Output the [x, y] coordinate of the center of the cell containing the given text.  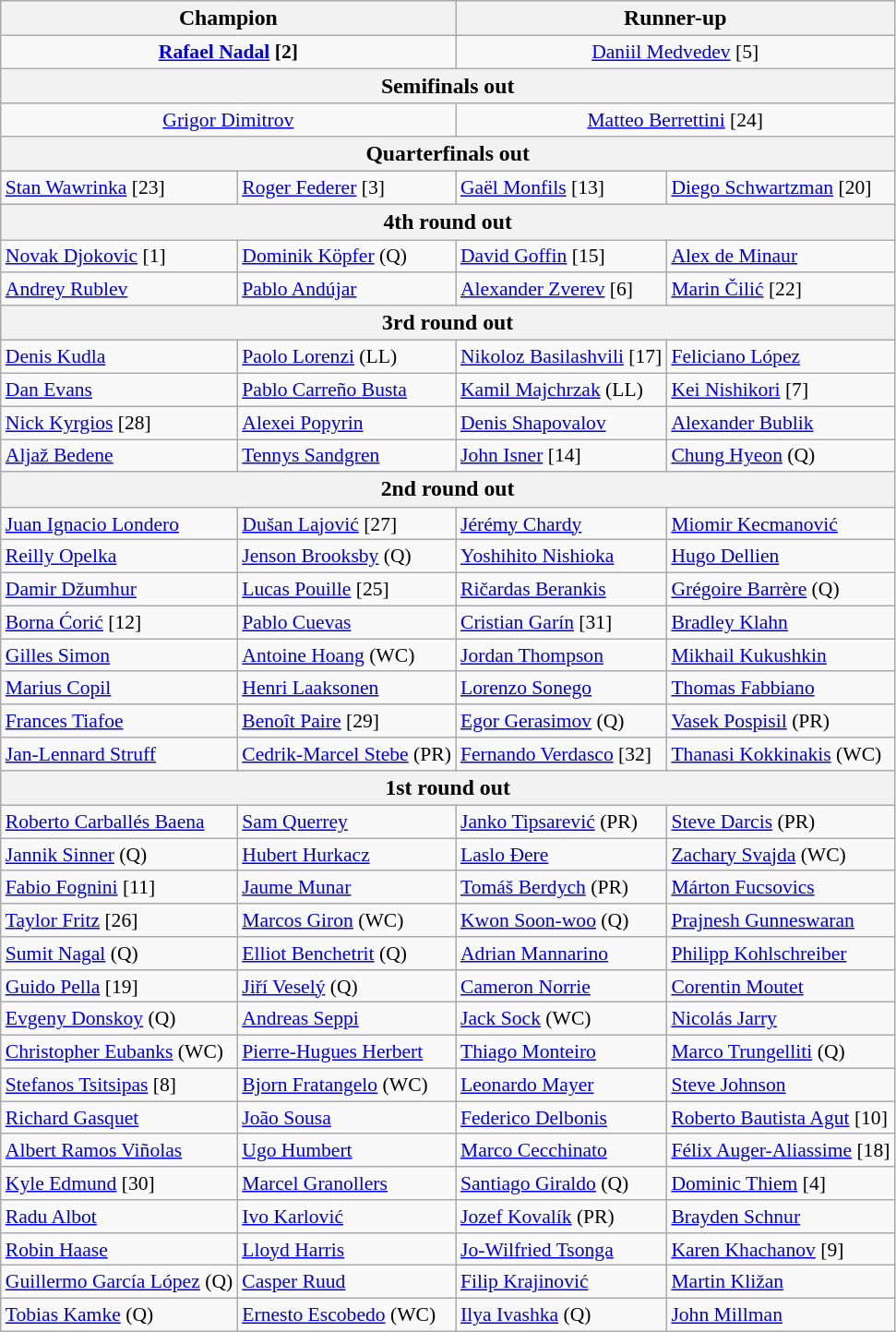
João Sousa [347, 1118]
Reilly Opelka [119, 557]
Lucas Pouille [25] [347, 590]
Dan Evans [119, 390]
Cameron Norrie [561, 987]
Jérémy Chardy [561, 524]
Dušan Lajović [27] [347, 524]
Federico Delbonis [561, 1118]
Ugo Humbert [347, 1151]
Marin Čilić [22] [781, 290]
Kei Nishikori [7] [781, 390]
Stan Wawrinka [23] [119, 188]
Albert Ramos Viñolas [119, 1151]
Pablo Cuevas [347, 622]
Márton Fucsovics [781, 888]
Marcos Giron (WC) [347, 920]
Andrey Rublev [119, 290]
Thanasi Kokkinakis (WC) [781, 754]
Jannik Sinner (Q) [119, 855]
Taylor Fritz [26] [119, 920]
Alexei Popyrin [347, 423]
Tobias Kamke (Q) [119, 1315]
Roberto Bautista Agut [10] [781, 1118]
Marcel Granollers [347, 1183]
Feliciano López [781, 357]
Brayden Schnur [781, 1217]
Evgeny Donskoy (Q) [119, 1019]
Benoît Paire [29] [347, 721]
Jaume Munar [347, 888]
Damir Džumhur [119, 590]
2nd round out [448, 490]
Ernesto Escobedo (WC) [347, 1315]
Rafael Nadal [2] [229, 53]
Mikhail Kukushkin [781, 655]
3rd round out [448, 323]
Elliot Benchetrit (Q) [347, 954]
Karen Khachanov [9] [781, 1250]
Chung Hyeon (Q) [781, 456]
Adrian Mannarino [561, 954]
4th round out [448, 222]
Dominic Thiem [4] [781, 1183]
Robin Haase [119, 1250]
Filip Krajinović [561, 1282]
Bjorn Fratangelo (WC) [347, 1086]
Vasek Pospisil (PR) [781, 721]
Corentin Moutet [781, 987]
Hubert Hurkacz [347, 855]
Nikoloz Basilashvili [17] [561, 357]
Ričardas Berankis [561, 590]
Jack Sock (WC) [561, 1019]
Ilya Ivashka (Q) [561, 1315]
Lloyd Harris [347, 1250]
Miomir Kecmanović [781, 524]
Marius Copil [119, 689]
Prajnesh Gunneswaran [781, 920]
Janko Tipsarević (PR) [561, 822]
Santiago Giraldo (Q) [561, 1183]
Thiago Monteiro [561, 1052]
Alexander Zverev [6] [561, 290]
Lorenzo Sonego [561, 689]
Kamil Majchrzak (LL) [561, 390]
Richard Gasquet [119, 1118]
John Millman [781, 1315]
Cristian Garín [31] [561, 622]
Bradley Klahn [781, 622]
Jiří Veselý (Q) [347, 987]
Diego Schwartzman [20] [781, 188]
Gilles Simon [119, 655]
Denis Shapovalov [561, 423]
Kwon Soon-woo (Q) [561, 920]
Matteo Berrettini [24] [675, 121]
Jozef Kovalík (PR) [561, 1217]
Pierre-Hugues Herbert [347, 1052]
Frances Tiafoe [119, 721]
Dominik Köpfer (Q) [347, 257]
Champion [229, 18]
Nick Kyrgios [28] [119, 423]
Stefanos Tsitsipas [8] [119, 1086]
Cedrik-Marcel Stebe (PR) [347, 754]
Casper Ruud [347, 1282]
Egor Gerasimov (Q) [561, 721]
Borna Ćorić [12] [119, 622]
Denis Kudla [119, 357]
Guido Pella [19] [119, 987]
Leonardo Mayer [561, 1086]
Sumit Nagal (Q) [119, 954]
Fernando Verdasco [32] [561, 754]
Roberto Carballés Baena [119, 822]
Alexander Bublik [781, 423]
Jenson Brooksby (Q) [347, 557]
Henri Laaksonen [347, 689]
Guillermo García López (Q) [119, 1282]
Jo-Wilfried Tsonga [561, 1250]
Tennys Sandgren [347, 456]
John Isner [14] [561, 456]
Steve Johnson [781, 1086]
Fabio Fognini [11] [119, 888]
Martin Kližan [781, 1282]
Runner-up [675, 18]
Yoshihito Nishioka [561, 557]
Radu Albot [119, 1217]
Juan Ignacio Londero [119, 524]
Steve Darcis (PR) [781, 822]
Laslo Đere [561, 855]
Roger Federer [3] [347, 188]
Félix Auger-Aliassime [18] [781, 1151]
Marco Trungelliti (Q) [781, 1052]
Grégoire Barrère (Q) [781, 590]
Aljaž Bedene [119, 456]
Semifinals out [448, 87]
Kyle Edmund [30] [119, 1183]
Pablo Andújar [347, 290]
Quarterfinals out [448, 154]
David Goffin [15] [561, 257]
1st round out [448, 788]
Paolo Lorenzi (LL) [347, 357]
Thomas Fabbiano [781, 689]
Andreas Seppi [347, 1019]
Nicolás Jarry [781, 1019]
Grigor Dimitrov [229, 121]
Hugo Dellien [781, 557]
Alex de Minaur [781, 257]
Antoine Hoang (WC) [347, 655]
Ivo Karlović [347, 1217]
Marco Cecchinato [561, 1151]
Gaël Monfils [13] [561, 188]
Jordan Thompson [561, 655]
Novak Djokovic [1] [119, 257]
Zachary Svajda (WC) [781, 855]
Christopher Eubanks (WC) [119, 1052]
Tomáš Berdych (PR) [561, 888]
Pablo Carreño Busta [347, 390]
Sam Querrey [347, 822]
Daniil Medvedev [5] [675, 53]
Jan-Lennard Struff [119, 754]
Philipp Kohlschreiber [781, 954]
